Find where the given text appears and provide that cell's center as (x, y) coordinate. 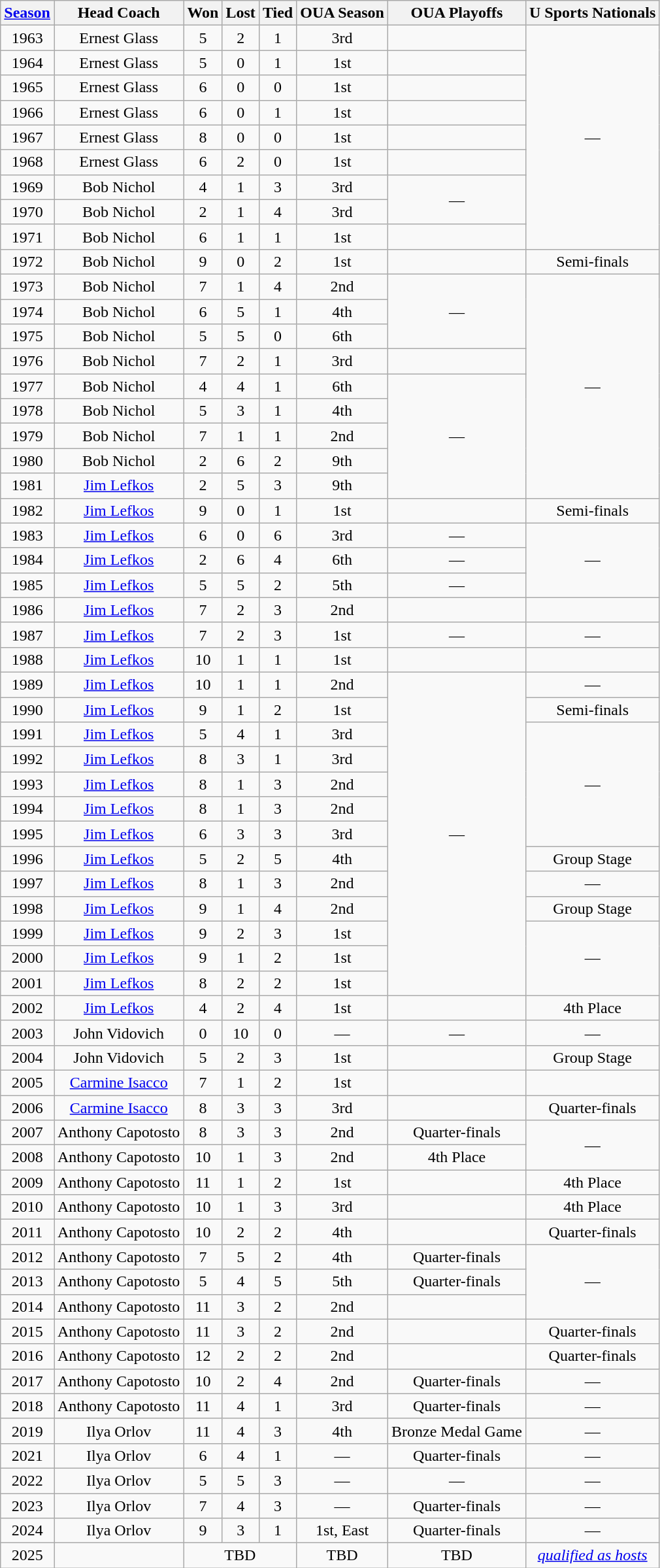
2022 (27, 1480)
1985 (27, 585)
qualified as hosts (592, 1556)
2019 (27, 1431)
1997 (27, 884)
2004 (27, 1058)
1989 (27, 684)
1979 (27, 436)
2006 (27, 1108)
1987 (27, 635)
1975 (27, 337)
1968 (27, 162)
2000 (27, 958)
1999 (27, 933)
2007 (27, 1133)
1972 (27, 261)
1973 (27, 286)
1971 (27, 237)
1995 (27, 834)
1990 (27, 709)
1974 (27, 312)
Head Coach (118, 13)
Lost (240, 13)
OUA Season (342, 13)
1981 (27, 486)
2002 (27, 1008)
1977 (27, 386)
2021 (27, 1456)
1964 (27, 63)
2017 (27, 1381)
2008 (27, 1158)
1978 (27, 411)
1982 (27, 510)
Won (203, 13)
2016 (27, 1356)
1988 (27, 659)
1998 (27, 909)
1983 (27, 535)
1976 (27, 361)
1993 (27, 784)
2001 (27, 983)
2018 (27, 1406)
1980 (27, 461)
2009 (27, 1182)
1994 (27, 809)
2014 (27, 1307)
2005 (27, 1082)
1970 (27, 212)
U Sports Nationals (592, 13)
1963 (27, 38)
2015 (27, 1331)
12 (203, 1356)
2011 (27, 1232)
1966 (27, 112)
1992 (27, 759)
2025 (27, 1556)
1984 (27, 560)
2012 (27, 1257)
Season (27, 13)
OUA Playoffs (456, 13)
2024 (27, 1531)
1965 (27, 88)
2013 (27, 1282)
2003 (27, 1033)
1991 (27, 735)
1969 (27, 187)
2010 (27, 1207)
Tied (277, 13)
Bronze Medal Game (456, 1431)
1967 (27, 137)
1996 (27, 859)
2023 (27, 1505)
1st, East (342, 1531)
1986 (27, 610)
